Search for the cell housing the specified text and yield its [x, y] center coordinate. 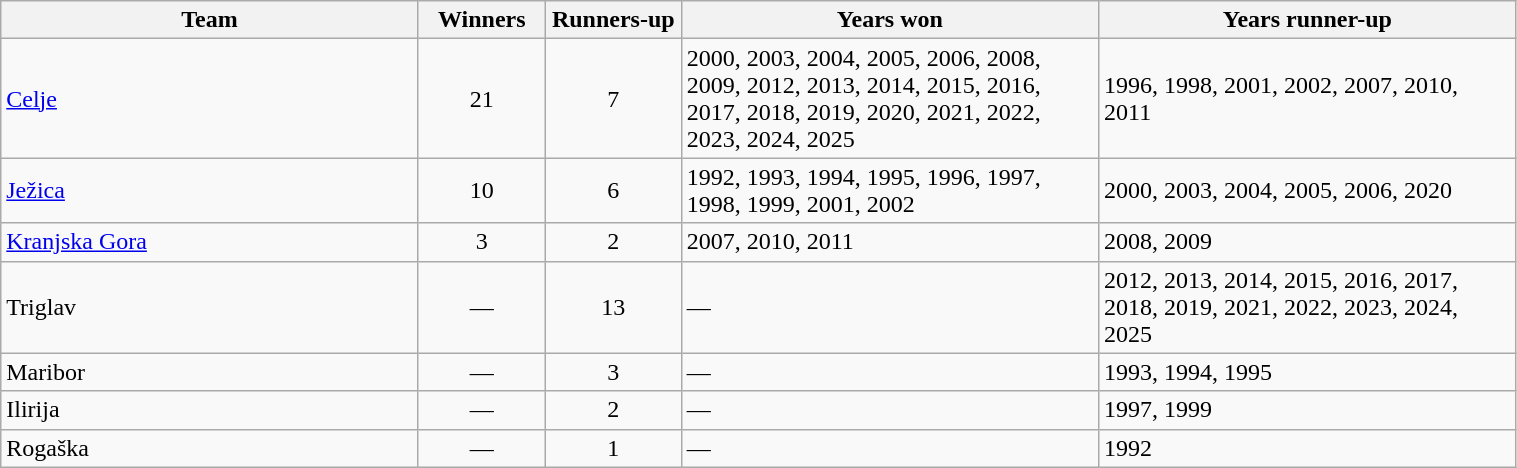
1992 [1308, 448]
7 [613, 98]
Years won [890, 20]
1997, 1999 [1308, 410]
Team [210, 20]
10 [482, 190]
Rogaška [210, 448]
13 [613, 307]
2000, 2003, 2004, 2005, 2006, 2020 [1308, 190]
2008, 2009 [1308, 242]
21 [482, 98]
Triglav [210, 307]
1993, 1994, 1995 [1308, 372]
Runners-up [613, 20]
2000, 2003, 2004, 2005, 2006, 2008, 2009, 2012, 2013, 2014, 2015, 2016, 2017, 2018, 2019, 2020, 2021, 2022, 2023, 2024, 2025 [890, 98]
2007, 2010, 2011 [890, 242]
1 [613, 448]
1992, 1993, 1994, 1995, 1996, 1997, 1998, 1999, 2001, 2002 [890, 190]
Kranjska Gora [210, 242]
Ježica [210, 190]
1996, 1998, 2001, 2002, 2007, 2010, 2011 [1308, 98]
Ilirija [210, 410]
2012, 2013, 2014, 2015, 2016, 2017, 2018, 2019, 2021, 2022, 2023, 2024, 2025 [1308, 307]
Years runner-up [1308, 20]
Winners [482, 20]
6 [613, 190]
Maribor [210, 372]
Celje [210, 98]
